For the text-containing cell, return its midpoint in [X, Y] coordinate format. 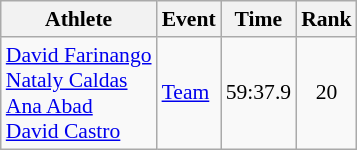
David FarinangoNataly CaldasAna AbadDavid Castro [79, 93]
Athlete [79, 19]
20 [326, 93]
Time [258, 19]
59:37.9 [258, 93]
Team [189, 93]
Rank [326, 19]
Event [189, 19]
